Detect which cell encompasses the target text, then output its [x, y] center coordinate. 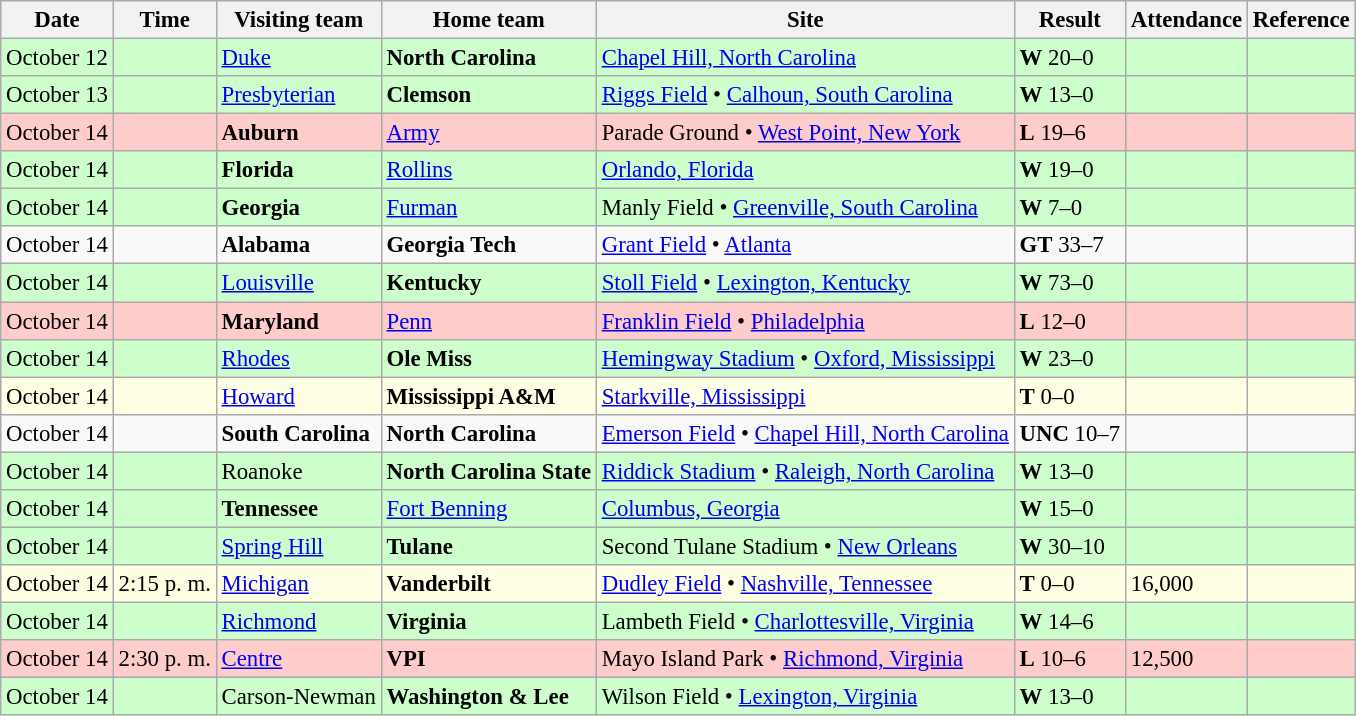
GT 33–7 [1070, 245]
Washington & Lee [488, 697]
Mississippi A&M [488, 396]
Maryland [298, 321]
Michigan [298, 584]
October 12 [57, 58]
Spring Hill [298, 546]
Centre [298, 659]
Alabama [298, 245]
W 7–0 [1070, 208]
Riddick Stadium • Raleigh, North Carolina [805, 471]
Presbyterian [298, 95]
Result [1070, 20]
Richmond [298, 621]
Tulane [488, 546]
UNC 10–7 [1070, 433]
Ole Miss [488, 358]
Tennessee [298, 509]
Emerson Field • Chapel Hill, North Carolina [805, 433]
Visiting team [298, 20]
W 30–10 [1070, 546]
Fort Benning [488, 509]
2:15 p. m. [164, 584]
Vanderbilt [488, 584]
Stoll Field • Lexington, Kentucky [805, 283]
Lambeth Field • Charlottesville, Virginia [805, 621]
Time [164, 20]
W 15–0 [1070, 509]
L 10–6 [1070, 659]
Howard [298, 396]
Virginia [488, 621]
W 73–0 [1070, 283]
Riggs Field • Calhoun, South Carolina [805, 95]
12,500 [1186, 659]
Dudley Field • Nashville, Tennessee [805, 584]
2:30 p. m. [164, 659]
Furman [488, 208]
W 14–6 [1070, 621]
Penn [488, 321]
Auburn [298, 133]
Mayo Island Park • Richmond, Virginia [805, 659]
Manly Field • Greenville, South Carolina [805, 208]
Georgia [298, 208]
October 13 [57, 95]
W 19–0 [1070, 170]
Chapel Hill, North Carolina [805, 58]
Grant Field • Atlanta [805, 245]
L 19–6 [1070, 133]
Georgia Tech [488, 245]
Franklin Field • Philadelphia [805, 321]
Kentucky [488, 283]
Florida [298, 170]
Attendance [1186, 20]
Starkville, Mississippi [805, 396]
Army [488, 133]
Columbus, Georgia [805, 509]
Site [805, 20]
W 23–0 [1070, 358]
North Carolina State [488, 471]
Roanoke [298, 471]
Date [57, 20]
Hemingway Stadium • Oxford, Mississippi [805, 358]
Clemson [488, 95]
Reference [1301, 20]
Carson-Newman [298, 697]
Rhodes [298, 358]
W 20–0 [1070, 58]
Second Tulane Stadium • New Orleans [805, 546]
Orlando, Florida [805, 170]
South Carolina [298, 433]
Parade Ground • West Point, New York [805, 133]
16,000 [1186, 584]
L 12–0 [1070, 321]
VPI [488, 659]
Duke [298, 58]
Louisville [298, 283]
Wilson Field • Lexington, Virginia [805, 697]
Home team [488, 20]
Rollins [488, 170]
